Search for the cell housing the specified text and yield its (x, y) center coordinate. 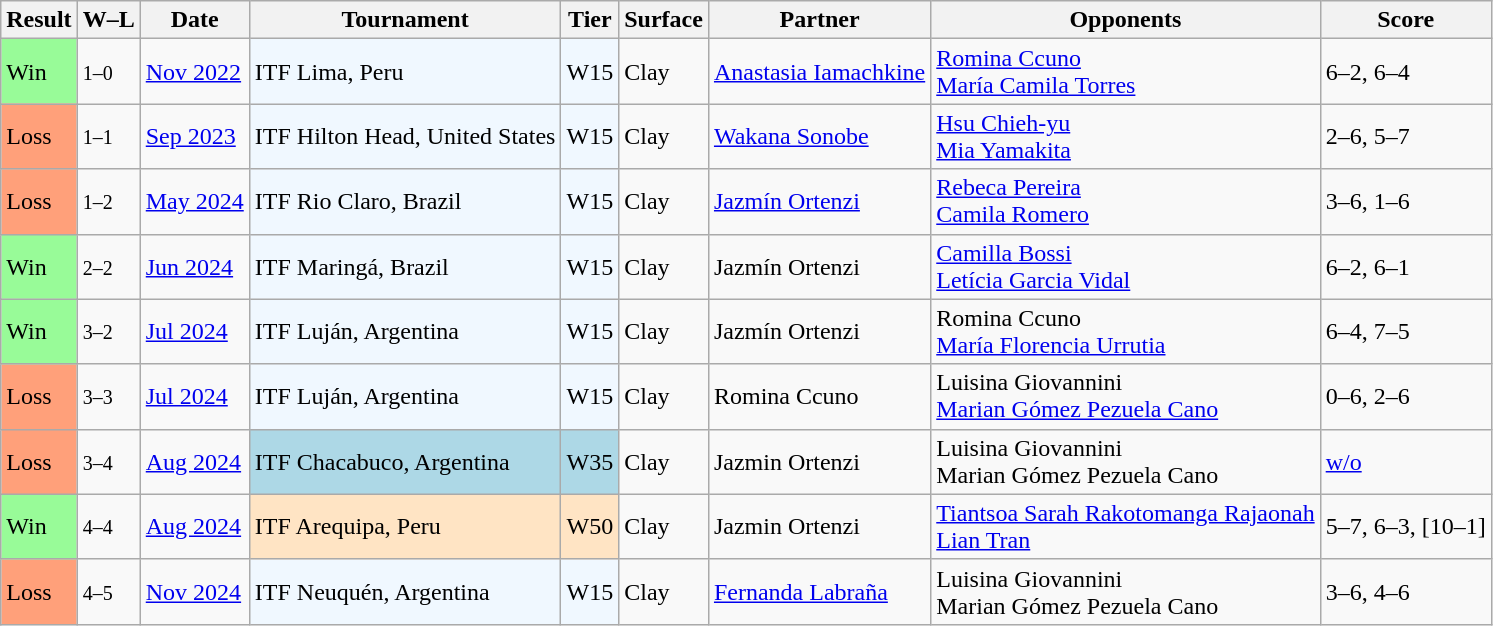
Result (39, 20)
Sep 2023 (194, 136)
ITF Maringá, Brazil (405, 266)
Wakana Sonobe (819, 136)
W50 (590, 526)
3–4 (108, 462)
2–2 (108, 266)
Rebeca Pereira Camila Romero (1126, 202)
Tiantsoa Sarah Rakotomanga Rajaonah Lian Tran (1126, 526)
Fernanda Labraña (819, 592)
Camilla Bossi Letícia Garcia Vidal (1126, 266)
6–2, 6–1 (1406, 266)
ITF Rio Claro, Brazil (405, 202)
Romina Ccuno María Florencia Urrutia (1126, 332)
Nov 2024 (194, 592)
6–2, 6–4 (1406, 72)
ITF Neuquén, Argentina (405, 592)
w/o (1406, 462)
5–7, 6–3, [10–1] (1406, 526)
1–1 (108, 136)
Tier (590, 20)
May 2024 (194, 202)
3–6, 1–6 (1406, 202)
Jun 2024 (194, 266)
3–2 (108, 332)
Nov 2022 (194, 72)
W35 (590, 462)
ITF Chacabuco, Argentina (405, 462)
3–3 (108, 396)
1–2 (108, 202)
1–0 (108, 72)
W–L (108, 20)
4–4 (108, 526)
Surface (664, 20)
4–5 (108, 592)
Anastasia Iamachkine (819, 72)
6–4, 7–5 (1406, 332)
ITF Arequipa, Peru (405, 526)
3–6, 4–6 (1406, 592)
ITF Hilton Head, United States (405, 136)
Score (1406, 20)
0–6, 2–6 (1406, 396)
Romina Ccuno (819, 396)
ITF Lima, Peru (405, 72)
Partner (819, 20)
Opponents (1126, 20)
Romina Ccuno María Camila Torres (1126, 72)
2–6, 5–7 (1406, 136)
Tournament (405, 20)
Hsu Chieh-yu Mia Yamakita (1126, 136)
Date (194, 20)
